Identify which cell holds the provided text, then report its (X, Y) central coordinate. 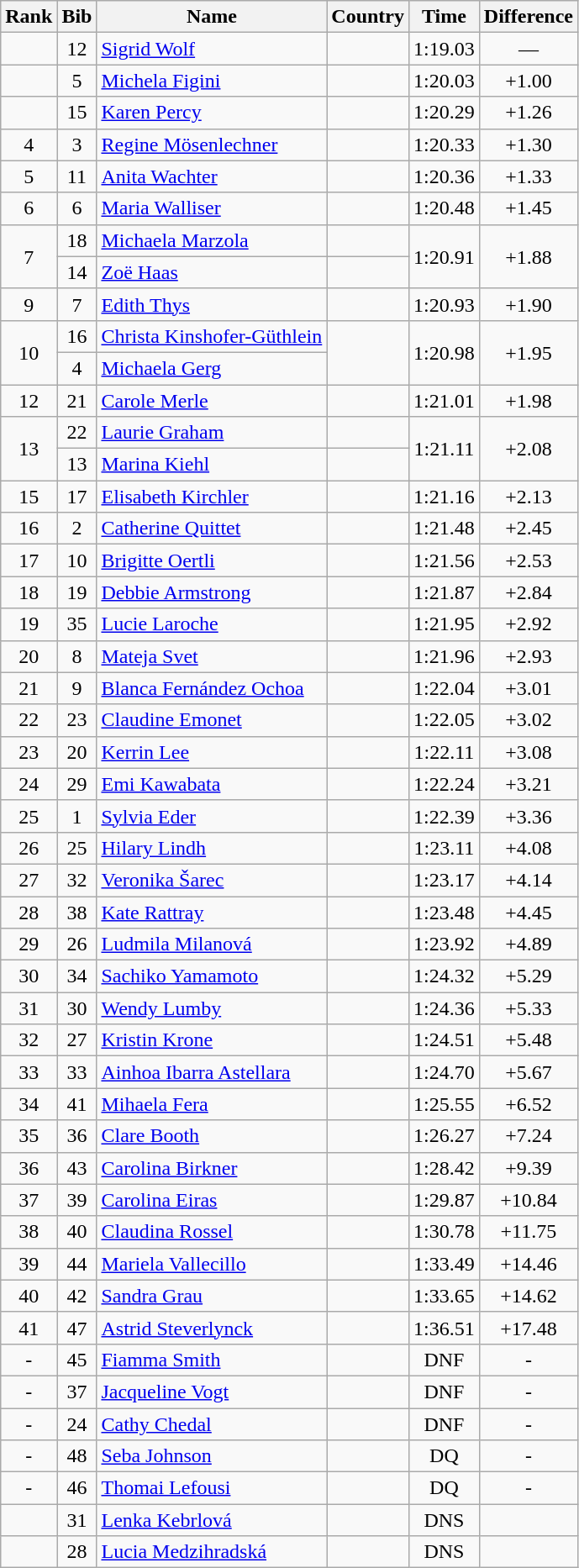
+3.01 (528, 688)
1 (77, 816)
Edith Thys (212, 304)
Michaela Gerg (212, 368)
Sylvia Eder (212, 816)
+4.14 (528, 880)
— (528, 49)
1:26.27 (445, 1136)
48 (77, 1456)
Hilary Lindh (212, 848)
11 (77, 176)
1:29.87 (445, 1200)
Ludmila Milanová (212, 944)
Cathy Chedal (212, 1424)
+1.30 (528, 145)
Regine Mösenlechner (212, 145)
1:28.42 (445, 1168)
Carolina Birkner (212, 1168)
3 (77, 145)
Wendy Lumby (212, 1008)
+5.29 (528, 976)
+5.48 (528, 1040)
+1.90 (528, 304)
Carole Merle (212, 401)
+5.67 (528, 1072)
1:22.39 (445, 816)
+3.36 (528, 816)
+1.00 (528, 81)
1:20.98 (445, 352)
+1.98 (528, 401)
+7.24 (528, 1136)
Clare Booth (212, 1136)
1:22.04 (445, 688)
Difference (528, 17)
Emi Kawabata (212, 784)
Blanca Fernández Ochoa (212, 688)
Rank (29, 17)
Kristin Krone (212, 1040)
Brigitte Oertli (212, 560)
+3.21 (528, 784)
Mateja Svet (212, 656)
Christa Kinshofer-Güthlein (212, 336)
Veronika Šarec (212, 880)
Lucie Laroche (212, 624)
Michaela Marzola (212, 240)
1:33.49 (445, 1264)
Kate Rattray (212, 912)
+11.75 (528, 1232)
1:21.56 (445, 560)
Anita Wachter (212, 176)
+2.53 (528, 560)
+2.92 (528, 624)
1:20.91 (445, 256)
Lenka Kebrlová (212, 1520)
Thomai Lefousi (212, 1488)
Claudina Rossel (212, 1232)
1:22.24 (445, 784)
+10.84 (528, 1200)
Lucia Medzihradská (212, 1552)
+2.08 (528, 449)
14 (77, 272)
46 (77, 1488)
+4.45 (528, 912)
1:36.51 (445, 1328)
Sandra Grau (212, 1296)
1:30.78 (445, 1232)
1:22.05 (445, 720)
1:23.17 (445, 880)
Michela Figini (212, 81)
1:20.93 (445, 304)
Elisabeth Kirchler (212, 497)
Time (445, 17)
1:20.48 (445, 208)
Catherine Quittet (212, 529)
Fiamma Smith (212, 1360)
Sigrid Wolf (212, 49)
+4.08 (528, 848)
Mariela Vallecillo (212, 1264)
+1.26 (528, 113)
+14.46 (528, 1264)
1:23.48 (445, 912)
+17.48 (528, 1328)
8 (77, 656)
1:21.87 (445, 592)
1:24.51 (445, 1040)
Seba Johnson (212, 1456)
42 (77, 1296)
+9.39 (528, 1168)
1:22.11 (445, 752)
+3.08 (528, 752)
Jacqueline Vogt (212, 1392)
44 (77, 1264)
+14.62 (528, 1296)
+6.52 (528, 1104)
+4.89 (528, 944)
Marina Kiehl (212, 465)
1:21.48 (445, 529)
1:24.32 (445, 976)
+2.84 (528, 592)
47 (77, 1328)
1:21.95 (445, 624)
1:24.36 (445, 1008)
Zoë Haas (212, 272)
Kerrin Lee (212, 752)
Sachiko Yamamoto (212, 976)
1:20.29 (445, 113)
Astrid Steverlynck (212, 1328)
+5.33 (528, 1008)
+2.45 (528, 529)
Debbie Armstrong (212, 592)
1:23.92 (445, 944)
+1.45 (528, 208)
Karen Percy (212, 113)
Carolina Eiras (212, 1200)
43 (77, 1168)
1:25.55 (445, 1104)
1:20.03 (445, 81)
Name (212, 17)
45 (77, 1360)
Claudine Emonet (212, 720)
1:21.96 (445, 656)
2 (77, 529)
+2.13 (528, 497)
1:21.01 (445, 401)
+1.88 (528, 256)
+1.95 (528, 352)
1:33.65 (445, 1296)
Maria Walliser (212, 208)
1:20.33 (445, 145)
1:21.16 (445, 497)
Ainhoa Ibarra Astellara (212, 1072)
1:23.11 (445, 848)
+3.02 (528, 720)
1:24.70 (445, 1072)
+2.93 (528, 656)
1:19.03 (445, 49)
+1.33 (528, 176)
1:20.36 (445, 176)
Laurie Graham (212, 433)
Country (368, 17)
Bib (77, 17)
1:21.11 (445, 449)
Mihaela Fera (212, 1104)
